Provide the [x, y] coordinate of the cell's center where the given text is located.  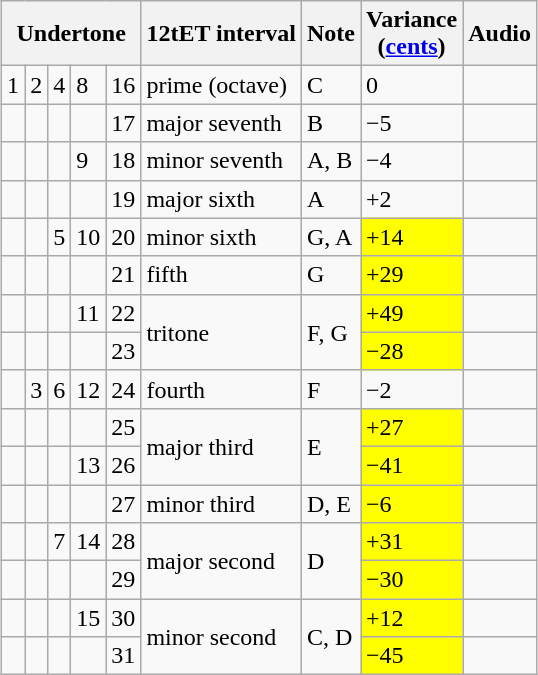
+27 [412, 427]
12 [88, 389]
G [330, 275]
19 [124, 199]
25 [124, 427]
A, B [330, 161]
30 [124, 618]
28 [124, 542]
9 [88, 161]
tritone [222, 332]
7 [60, 542]
Undertone [72, 34]
Note [330, 34]
+14 [412, 237]
major third [222, 446]
4 [60, 85]
12tET interval [222, 34]
16 [124, 85]
17 [124, 123]
27 [124, 503]
C [330, 85]
minor seventh [222, 161]
A [330, 199]
D, E [330, 503]
F [330, 389]
22 [124, 313]
18 [124, 161]
F, G [330, 332]
fifth [222, 275]
2 [36, 85]
1 [14, 85]
−2 [412, 389]
0 [412, 85]
minor second [222, 637]
26 [124, 465]
−28 [412, 351]
29 [124, 580]
31 [124, 656]
major sixth [222, 199]
+2 [412, 199]
+31 [412, 542]
G, A [330, 237]
−45 [412, 656]
5 [60, 237]
8 [88, 85]
14 [88, 542]
−4 [412, 161]
E [330, 446]
Variance (cents) [412, 34]
Audio [500, 34]
prime (octave) [222, 85]
−30 [412, 580]
D [330, 561]
11 [88, 313]
−5 [412, 123]
major seventh [222, 123]
major second [222, 561]
21 [124, 275]
B [330, 123]
23 [124, 351]
−6 [412, 503]
3 [36, 389]
−41 [412, 465]
6 [60, 389]
20 [124, 237]
minor third [222, 503]
+49 [412, 313]
fourth [222, 389]
10 [88, 237]
C, D [330, 637]
minor sixth [222, 237]
+12 [412, 618]
24 [124, 389]
13 [88, 465]
+29 [412, 275]
15 [88, 618]
